Return the (x, y) coordinate for the center point of the cell that contains the specified text.  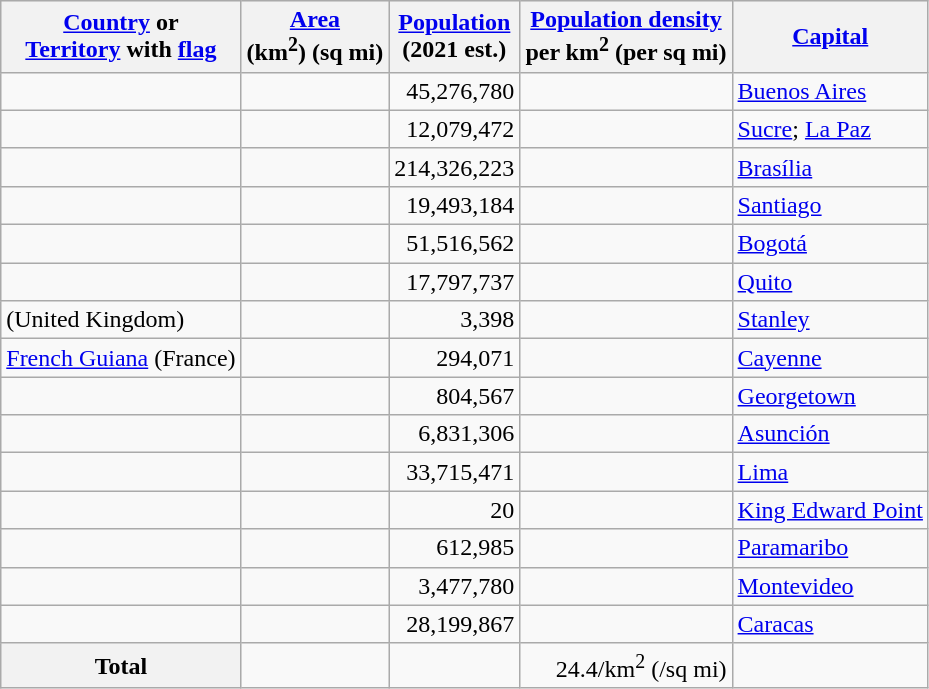
Paramaribo (830, 548)
51,516,562 (454, 244)
Bogotá (830, 244)
24.4/km2 (/sq mi) (626, 666)
20 (454, 510)
3,398 (454, 320)
12,079,472 (454, 129)
Country orTerritory with flag (121, 37)
17,797,737 (454, 282)
Total (121, 666)
3,477,780 (454, 586)
Quito (830, 282)
Stanley (830, 320)
19,493,184 (454, 205)
Lima (830, 472)
King Edward Point (830, 510)
Santiago (830, 205)
6,831,306 (454, 434)
Georgetown (830, 396)
Montevideo (830, 586)
Brasília (830, 167)
Sucre; La Paz (830, 129)
28,199,867 (454, 624)
294,071 (454, 358)
(United Kingdom) (121, 320)
Capital (830, 37)
612,985 (454, 548)
French Guiana (France) (121, 358)
214,326,223 (454, 167)
Cayenne (830, 358)
Population(2021 est.) (454, 37)
Asunción (830, 434)
804,567 (454, 396)
45,276,780 (454, 91)
Caracas (830, 624)
Population densityper km2 (per sq mi) (626, 37)
Buenos Aires (830, 91)
33,715,471 (454, 472)
Area(km2) (sq mi) (315, 37)
